Detect which cell encompasses the target text, then output its (x, y) center coordinate. 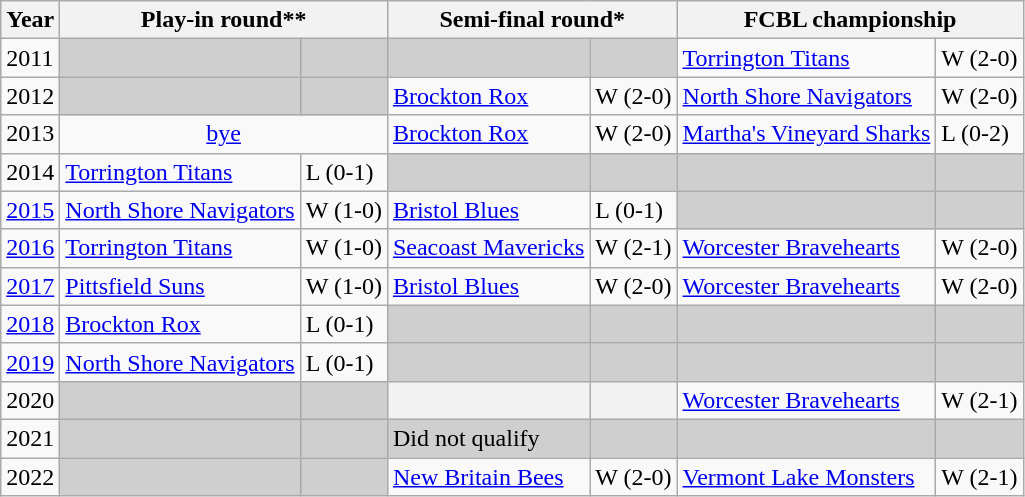
2022 (30, 477)
Year (30, 20)
2021 (30, 438)
FCBL championship (850, 20)
L (0-2) (980, 134)
bye (224, 134)
2013 (30, 134)
Pittsfield Suns (180, 286)
Vermont Lake Monsters (806, 477)
2016 (30, 248)
New Britain Bees (488, 477)
2012 (30, 96)
2015 (30, 210)
Did not qualify (488, 438)
2014 (30, 172)
Play-in round** (224, 20)
2017 (30, 286)
Seacoast Mavericks (488, 248)
Martha's Vineyard Sharks (806, 134)
2019 (30, 362)
2018 (30, 324)
Semi-final round* (532, 20)
2011 (30, 58)
2020 (30, 400)
